Return (X, Y) of the center of cell containing provided text 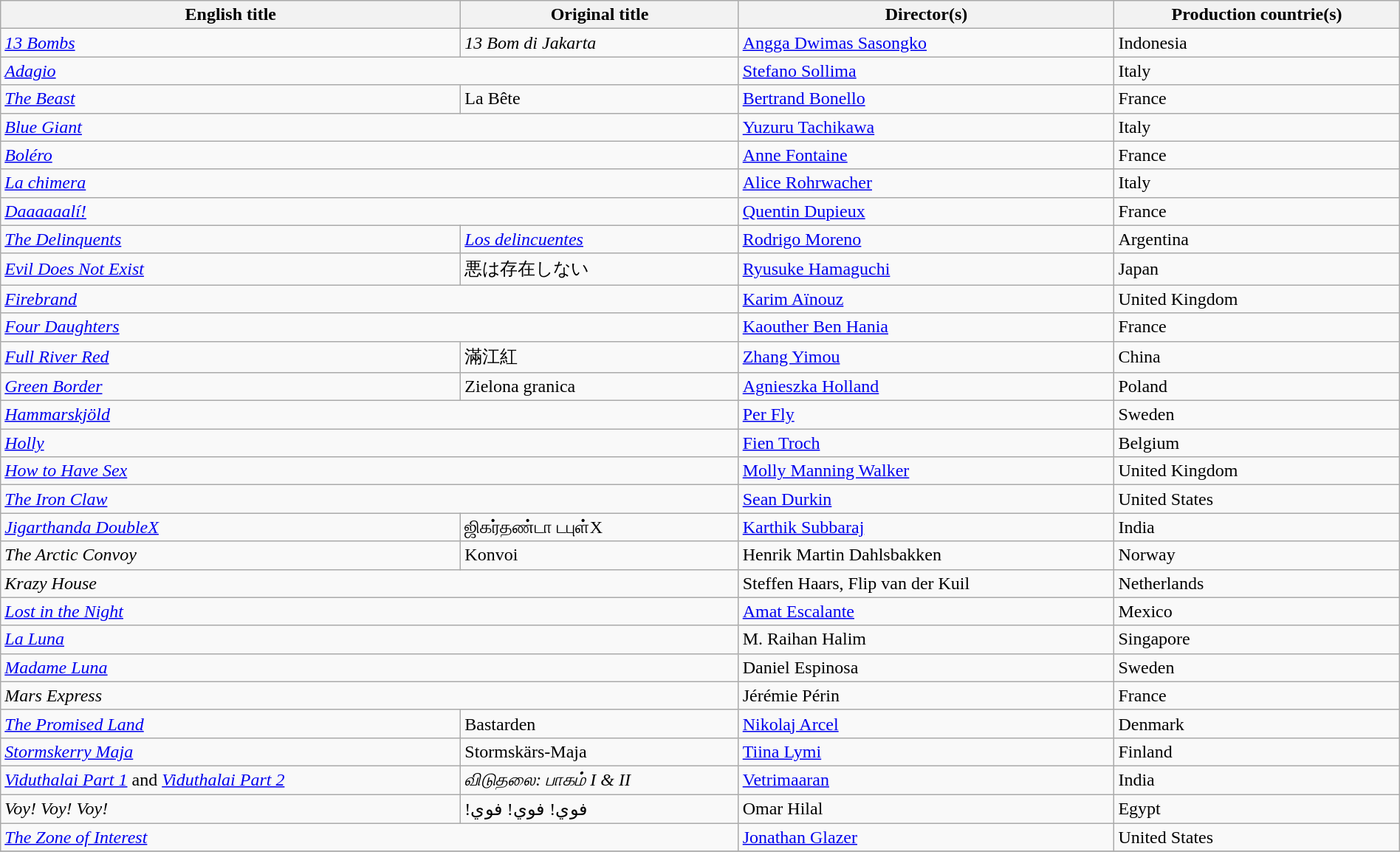
Mexico (1257, 611)
Green Border (230, 387)
Norway (1257, 555)
Original title (600, 15)
The Promised Land (230, 724)
Singapore (1257, 639)
!فوي! فوي! فوي (600, 809)
Denmark (1257, 724)
Four Daughters (369, 327)
The Delinquents (230, 239)
Madame Luna (369, 667)
Yuzuru Tachikawa (926, 127)
Ryusuke Hamaguchi (926, 269)
Angga Dwimas Sasongko (926, 43)
Full River Red (230, 357)
Zhang Yimou (926, 357)
Tiina Lymi (926, 752)
Stormskerry Maja (230, 752)
Sean Durkin (926, 499)
Japan (1257, 269)
ஜிகர்தண்டா டபுள்X (600, 527)
La Luna (369, 639)
Kaouther Ben Hania (926, 327)
Viduthalai Part 1 and Viduthalai Part 2 (230, 780)
Per Fly (926, 415)
Daniel Espinosa (926, 667)
La Bête (600, 99)
Steffen Haars, Flip van der Kuil (926, 583)
Agnieszka Holland (926, 387)
The Arctic Convoy (230, 555)
Zielona granica (600, 387)
Hammarskjöld (369, 415)
Egypt (1257, 809)
Rodrigo Moreno (926, 239)
Jérémie Périn (926, 695)
La chimera (369, 183)
The Iron Claw (369, 499)
Mars Express (369, 695)
Lost in the Night (369, 611)
悪は存在しない (600, 269)
Evil Does Not Exist (230, 269)
Vetrimaaran (926, 780)
Jonathan Glazer (926, 837)
Molly Manning Walker (926, 471)
How to Have Sex (369, 471)
Belgium (1257, 443)
Bastarden (600, 724)
Stormskärs-Maja (600, 752)
Henrik Martin Dahlsbakken (926, 555)
Poland (1257, 387)
The Beast (230, 99)
13 Bom di Jakarta (600, 43)
Alice Rohrwacher (926, 183)
滿江紅 (600, 357)
Holly (369, 443)
Argentina (1257, 239)
விடுதலை: பாகம் I & II (600, 780)
Karthik Subbaraj (926, 527)
Anne Fontaine (926, 155)
Amat Escalante (926, 611)
Nikolaj Arcel (926, 724)
Voy! Voy! Voy! (230, 809)
Production countrie(s) (1257, 15)
Firebrand (369, 299)
13 Bombs (230, 43)
M. Raihan Halim (926, 639)
Konvoi (600, 555)
Stefano Sollima (926, 71)
Adagio (369, 71)
China (1257, 357)
English title (230, 15)
Indonesia (1257, 43)
Director(s) (926, 15)
Daaaaaalí! (369, 211)
Blue Giant (369, 127)
Krazy House (369, 583)
Los delincuentes (600, 239)
Jigarthanda DoubleX (230, 527)
Omar Hilal (926, 809)
Bertrand Bonello (926, 99)
Quentin Dupieux (926, 211)
Fien Troch (926, 443)
Karim Aïnouz (926, 299)
Netherlands (1257, 583)
The Zone of Interest (369, 837)
Finland (1257, 752)
Boléro (369, 155)
